From the cell containing the given text, extract its center point as (x, y) coordinate. 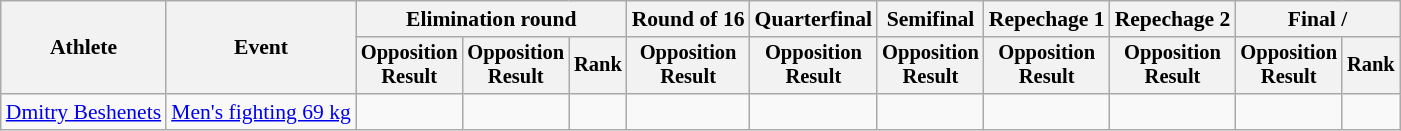
Round of 16 (688, 19)
Dmitry Beshenets (84, 112)
Elimination round (492, 19)
Quarterfinal (814, 19)
Athlete (84, 48)
Repechage 1 (1047, 19)
Men's fighting 69 kg (261, 112)
Repechage 2 (1173, 19)
Event (261, 48)
Final / (1317, 19)
Semifinal (930, 19)
